Pinpoint the cell where the given text exists, returning its (X, Y) midpoint coordinate. 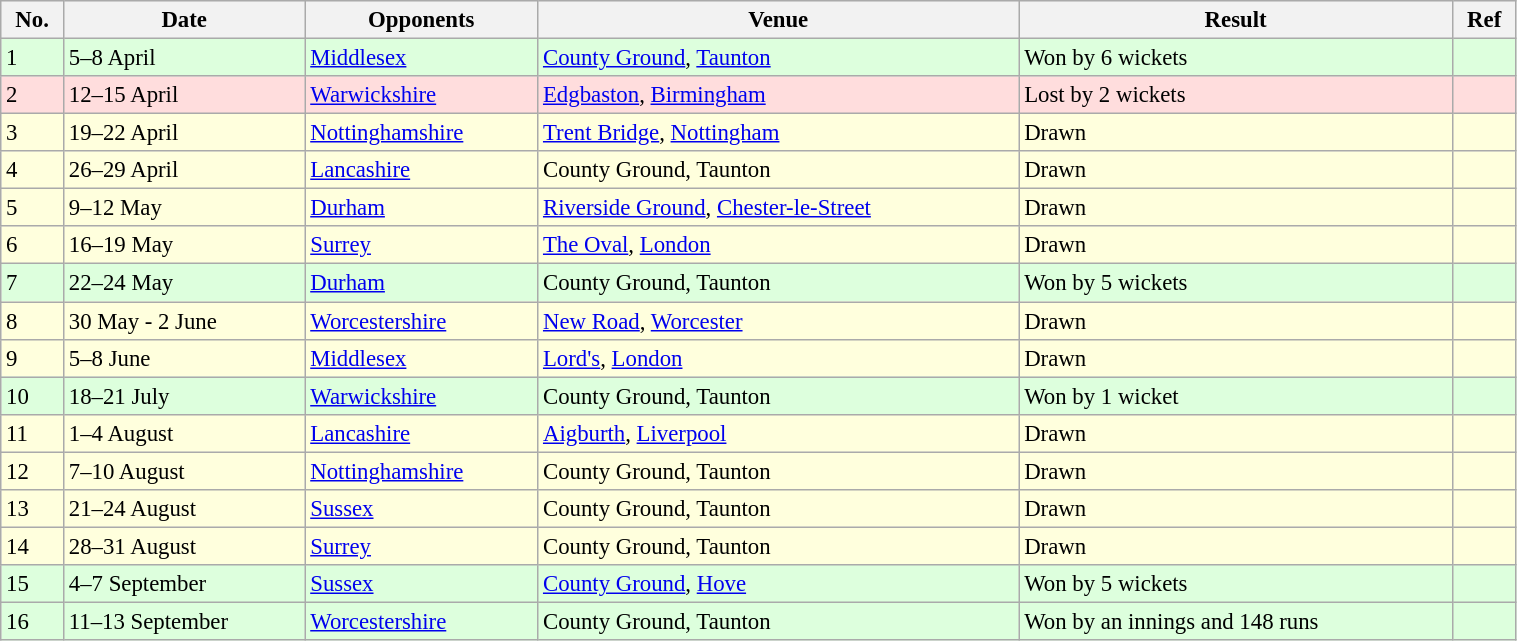
Trent Bridge, Nottingham (778, 133)
Ref (1484, 20)
4 (32, 170)
Date (184, 20)
5–8 April (184, 58)
30 May - 2 June (184, 321)
Venue (778, 20)
13 (32, 509)
10 (32, 396)
16 (32, 621)
Won by 1 wicket (1236, 396)
14 (32, 546)
9 (32, 358)
28–31 August (184, 546)
3 (32, 133)
16–19 May (184, 245)
Opponents (422, 20)
7–10 August (184, 471)
Edgbaston, Birmingham (778, 95)
Won by 6 wickets (1236, 58)
Lost by 2 wickets (1236, 95)
4–7 September (184, 584)
5–8 June (184, 358)
12 (32, 471)
15 (32, 584)
Result (1236, 20)
8 (32, 321)
2 (32, 95)
County Ground, Hove (778, 584)
11–13 September (184, 621)
22–24 May (184, 283)
Riverside Ground, Chester-le-Street (778, 208)
21–24 August (184, 509)
No. (32, 20)
18–21 July (184, 396)
The Oval, London (778, 245)
Won by an innings and 148 runs (1236, 621)
Aigburth, Liverpool (778, 433)
11 (32, 433)
New Road, Worcester (778, 321)
9–12 May (184, 208)
5 (32, 208)
19–22 April (184, 133)
26–29 April (184, 170)
1–4 August (184, 433)
6 (32, 245)
7 (32, 283)
1 (32, 58)
12–15 April (184, 95)
Lord's, London (778, 358)
